Locate the cell with the specified text and output its [x, y] center coordinate. 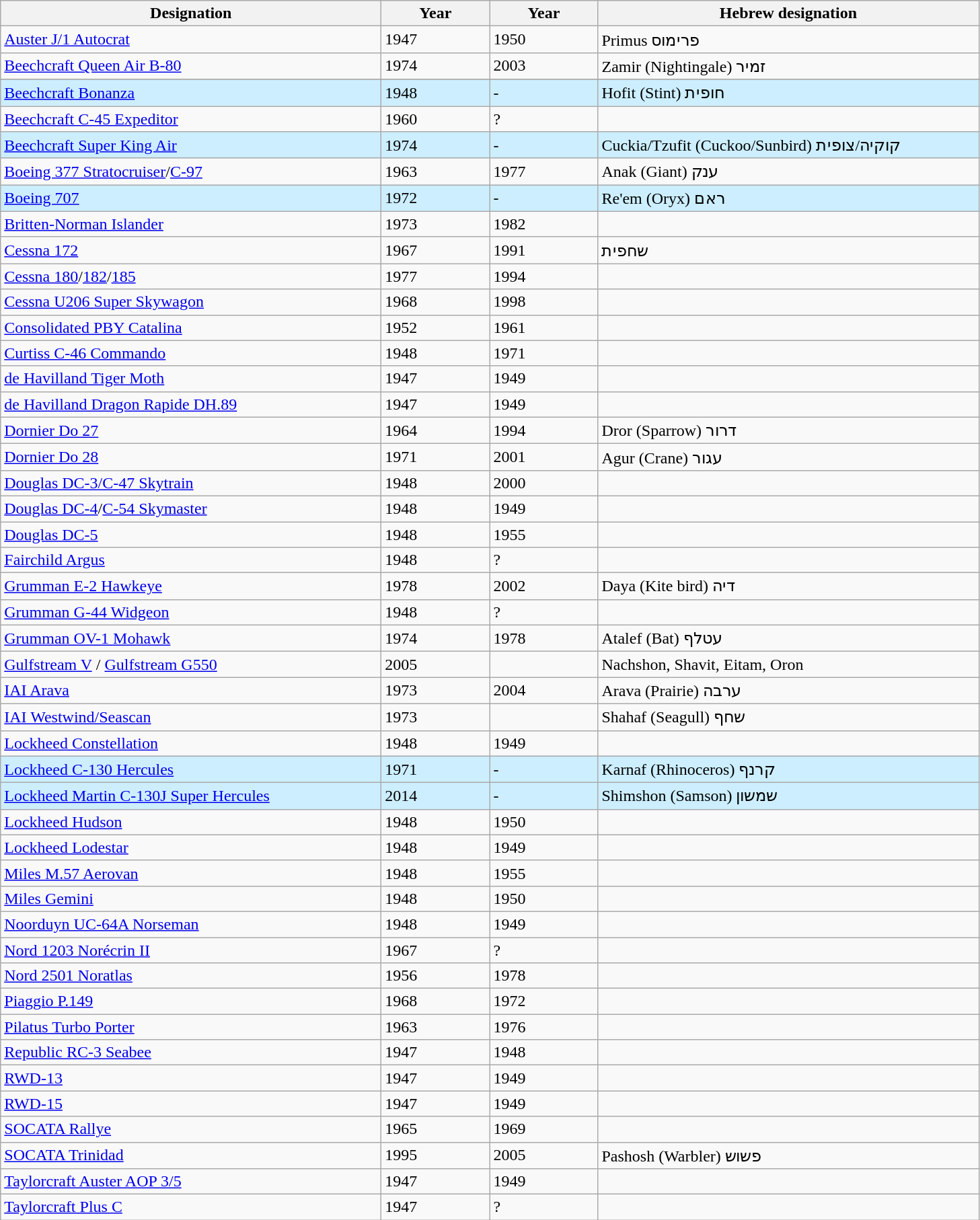
Shahaf (Seagull) שחף [788, 717]
SOCATA Trinidad [191, 1155]
Re'em (Oryx) ראם [788, 198]
Agur (Crane) עגור [788, 457]
Zamir (Nightingale) זמיר [788, 66]
Grumman OV-1 Mohawk [191, 638]
Shimshon (Samson) שמשון [788, 796]
IAI Westwind/Seascan [191, 717]
Dror (Sparrow) דרור [788, 430]
IAI Arava [191, 691]
Fairchild Argus [191, 560]
Grumman E-2 Hawkeye [191, 586]
Cessna 180/182/185 [191, 276]
Lockheed Lodestar [191, 847]
Lockheed C-130 Hercules [191, 769]
RWD-13 [191, 1078]
2001 [543, 457]
Beechcraft Queen Air B-80 [191, 66]
Miles Gemini [191, 899]
1995 [436, 1155]
Douglas DC-4/C-54 Skymaster [191, 508]
2003 [543, 66]
Cessna 172 [191, 250]
Miles M.57 Aerovan [191, 873]
2000 [543, 483]
1998 [543, 302]
Lockheed Constellation [191, 743]
Noorduyn UC-64A Norseman [191, 924]
Douglas DC-3/C-47 Skytrain [191, 483]
Republic RC-3 Seabee [191, 1053]
Grumman G-44 Widgeon [191, 612]
Pilatus Turbo Porter [191, 1027]
1960 [436, 119]
Piaggio P.149 [191, 1001]
Beechcraft Bonanza [191, 93]
1976 [543, 1027]
Atalef (Bat) עטלף [788, 638]
Curtiss C-46 Commando [191, 353]
Cuckia/Tzufit (Cuckoo/Sunbird) קוקיה/צופית [788, 145]
SOCATA Rallye [191, 1129]
1991 [543, 250]
Designation [191, 13]
1969 [543, 1129]
Boeing 707 [191, 198]
1956 [436, 976]
Dornier Do 27 [191, 430]
2014 [436, 796]
Lockheed Hudson [191, 822]
Taylorcraft Auster AOP 3/5 [191, 1182]
2002 [543, 586]
Nachshon, Shavit, Eitam, Oron [788, 664]
Cessna U206 Super Skywagon [191, 302]
Consolidated PBY Catalina [191, 328]
Douglas DC-5 [191, 535]
Nord 1203 Norécrin II [191, 950]
Boeing 377 Stratocruiser/C-97 [191, 171]
Primus פרימוס [788, 40]
1982 [543, 224]
2004 [543, 691]
de Havilland Tiger Moth [191, 379]
1965 [436, 1129]
Nord 2501 Noratlas [191, 976]
1961 [543, 328]
de Havilland Dragon Rapide DH.89 [191, 404]
Auster J/1 Autocrat [191, 40]
Beechcraft Super King Air [191, 145]
1952 [436, 328]
Gulfstream V / Gulfstream G550 [191, 664]
Dornier Do 28 [191, 457]
Arava (Prairie) ערבה [788, 691]
Hebrew designation [788, 13]
Lockheed Martin C-130J Super Hercules [191, 796]
RWD-15 [191, 1104]
Anak (Giant) ענק [788, 171]
Pashosh (Warbler) פשוש [788, 1155]
1964 [436, 430]
שחפית [788, 250]
Beechcraft C-45 Expeditor [191, 119]
Taylorcraft Plus C [191, 1207]
Daya (Kite bird) דיה [788, 586]
Karnaf (Rhinoceros) קרנף [788, 769]
Hofit (Stint) חופית [788, 93]
Britten-Norman Islander [191, 224]
